Find where the given text appears and provide that cell's center as (X, Y) coordinate. 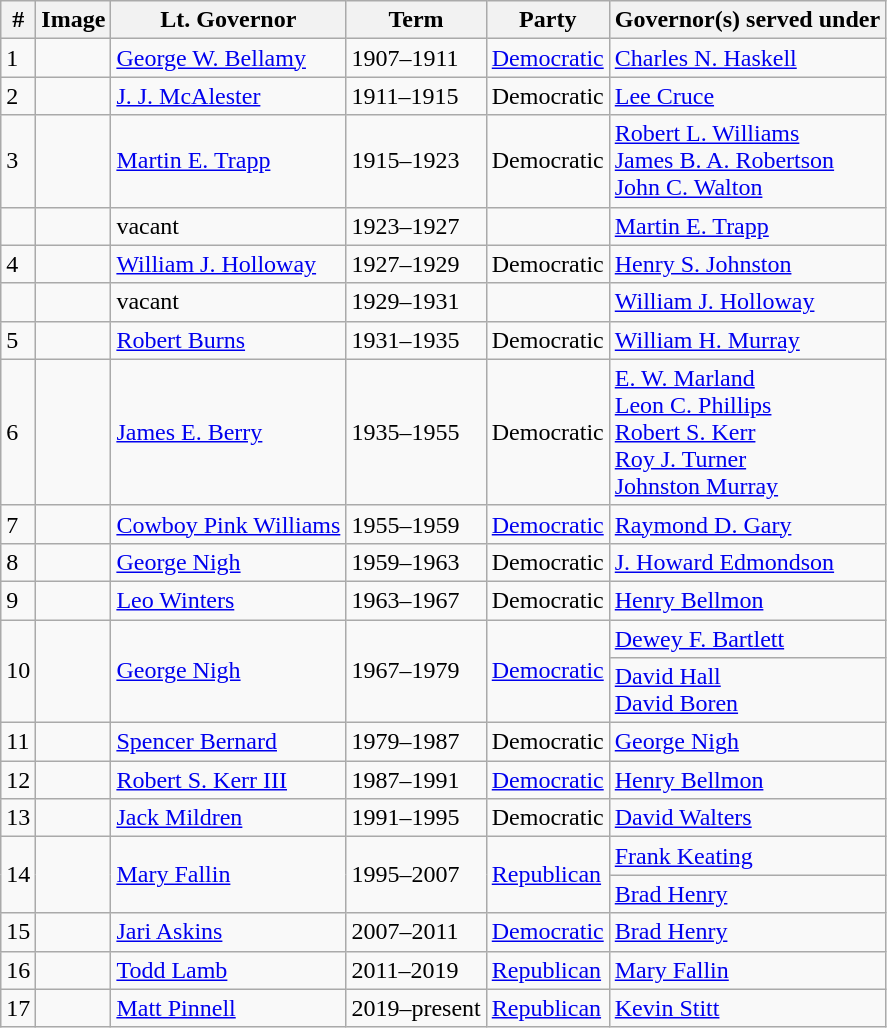
1991–1995 (416, 818)
Matt Pinnell (228, 1008)
1995–2007 (416, 875)
David Hall David Boren (747, 690)
2011–2019 (416, 970)
E. W. Marland Leon C. Phillips Robert S. Kerr Roy J. Turner Johnston Murray (747, 432)
Dewey F. Bartlett (747, 639)
Lt. Governor (228, 20)
7 (18, 524)
2019–present (416, 1008)
2007–2011 (416, 932)
Cowboy Pink Williams (228, 524)
Image (74, 20)
Party (548, 20)
Henry S. Johnston (747, 264)
Todd Lamb (228, 970)
Spencer Bernard (228, 742)
Kevin Stitt (747, 1008)
1927–1929 (416, 264)
5 (18, 340)
Lee Cruce (747, 96)
1987–1991 (416, 780)
6 (18, 432)
Robert L. Williams James B. A. Robertson John C. Walton (747, 161)
1979–1987 (416, 742)
13 (18, 818)
Leo Winters (228, 600)
Governor(s) served under (747, 20)
11 (18, 742)
# (18, 20)
David Walters (747, 818)
1 (18, 58)
1959–1963 (416, 562)
1935–1955 (416, 432)
2 (18, 96)
Frank Keating (747, 856)
1931–1935 (416, 340)
Jari Askins (228, 932)
Robert Burns (228, 340)
Jack Mildren (228, 818)
9 (18, 600)
1929–1931 (416, 302)
14 (18, 875)
Term (416, 20)
1963–1967 (416, 600)
James E. Berry (228, 432)
J. J. McAlester (228, 96)
16 (18, 970)
George W. Bellamy (228, 58)
1967–1979 (416, 672)
4 (18, 264)
1923–1927 (416, 226)
15 (18, 932)
12 (18, 780)
Charles N. Haskell (747, 58)
Raymond D. Gary (747, 524)
3 (18, 161)
10 (18, 672)
1915–1923 (416, 161)
1907–1911 (416, 58)
17 (18, 1008)
1911–1915 (416, 96)
8 (18, 562)
1955–1959 (416, 524)
J. Howard Edmondson (747, 562)
William H. Murray (747, 340)
Robert S. Kerr III (228, 780)
